Scan for the cell matching the given text and deliver its [x, y] coordinate at center. 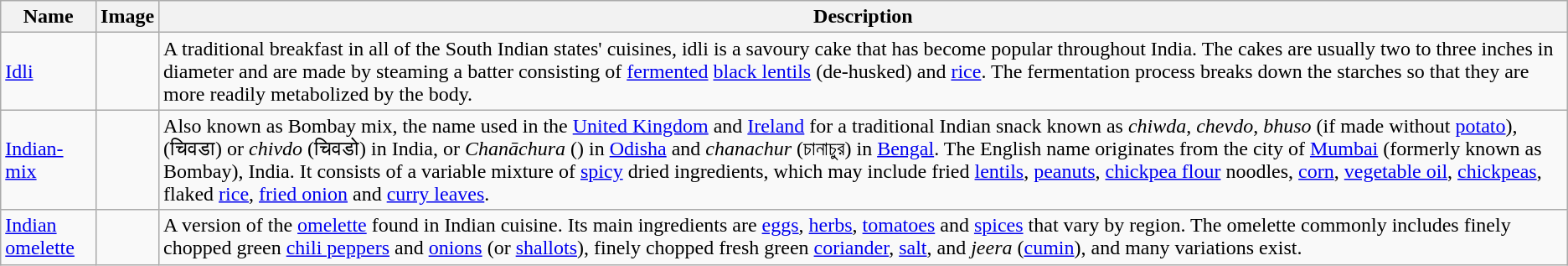
Image [127, 17]
Idli [49, 71]
Name [49, 17]
Description [864, 17]
Indian-mix [49, 159]
Indian omelette [49, 237]
